Pinpoint the cell where the given text exists, returning its (x, y) midpoint coordinate. 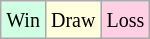
Win (24, 20)
Draw (72, 20)
Loss (126, 20)
